Capture the cell that displays the provided text and extract its [x, y] central coordinate. 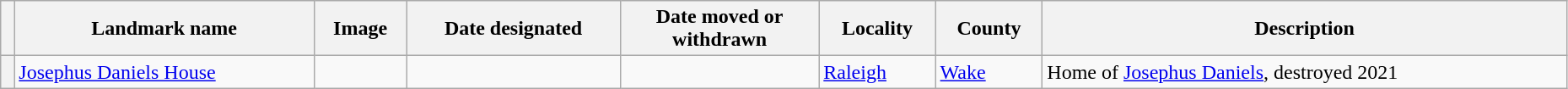
Josephus Daniels House [164, 72]
Home of Josephus Daniels, destroyed 2021 [1305, 72]
Description [1305, 29]
Date moved orwithdrawn [719, 29]
County [989, 29]
Image [359, 29]
Wake [989, 72]
Landmark name [164, 29]
Raleigh [877, 72]
Date designated [514, 29]
Locality [877, 29]
